Determine the [X, Y] coordinate at the center of the cell enclosing the given text.  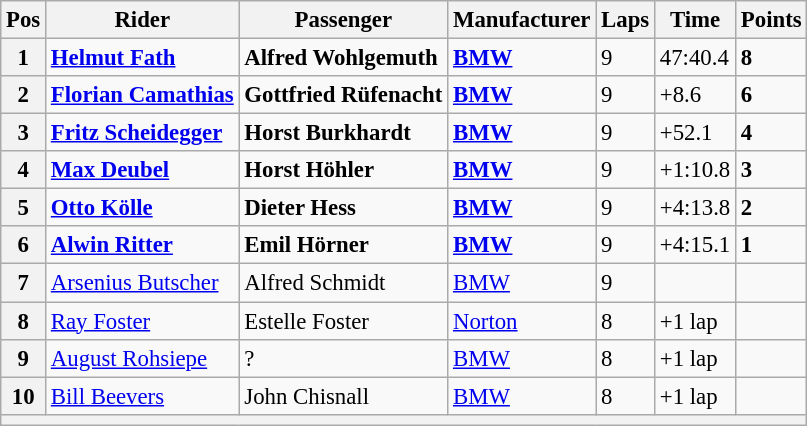
+4:15.1 [694, 245]
? [344, 358]
Laps [626, 20]
Manufacturer [522, 20]
Passenger [344, 20]
Alfred Wohlgemuth [344, 58]
Emil Hörner [344, 245]
+1:10.8 [694, 170]
+4:13.8 [694, 208]
Rider [143, 20]
Alwin Ritter [143, 245]
Arsenius Butscher [143, 283]
Points [772, 20]
Time [694, 20]
47:40.4 [694, 58]
7 [24, 283]
+8.6 [694, 95]
John Chisnall [344, 396]
Horst Burkhardt [344, 133]
5 [24, 208]
Estelle Foster [344, 321]
August Rohsiepe [143, 358]
Norton [522, 321]
+52.1 [694, 133]
Alfred Schmidt [344, 283]
Horst Höhler [344, 170]
Max Deubel [143, 170]
Fritz Scheidegger [143, 133]
Bill Beevers [143, 396]
Helmut Fath [143, 58]
Ray Foster [143, 321]
10 [24, 396]
Dieter Hess [344, 208]
Otto Kölle [143, 208]
Gottfried Rüfenacht [344, 95]
Pos [24, 20]
Florian Camathias [143, 95]
